Return the (X, Y) coordinate for the center point of the cell that contains the specified text.  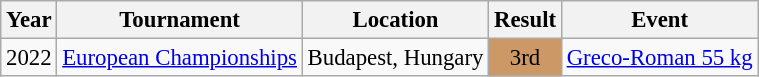
Budapest, Hungary (395, 58)
European Championships (180, 58)
3rd (526, 58)
Location (395, 20)
Year (29, 20)
Result (526, 20)
Greco-Roman 55 kg (660, 58)
Event (660, 20)
Tournament (180, 20)
2022 (29, 58)
